Pinpoint the cell where the given text exists, returning its [x, y] midpoint coordinate. 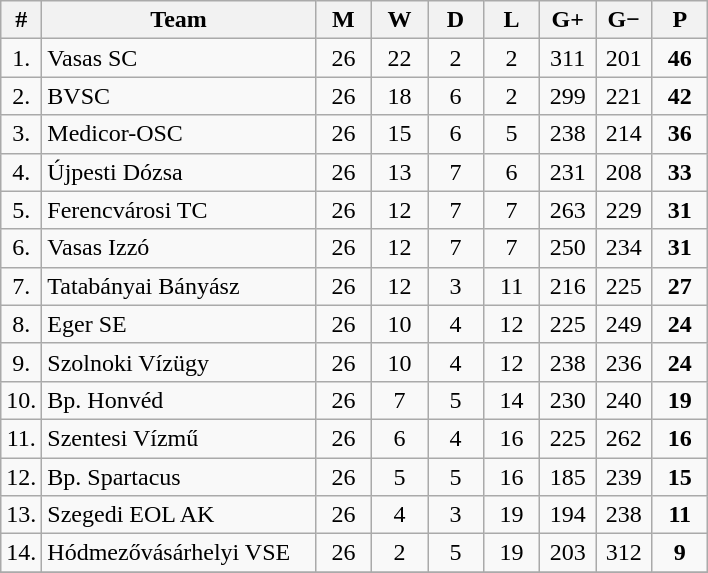
11. [22, 438]
12. [22, 477]
36 [680, 134]
Tatabányai Bányász [179, 286]
312 [624, 553]
231 [568, 172]
250 [568, 248]
5. [22, 210]
Bp. Honvéd [179, 400]
230 [568, 400]
1. [22, 58]
D [456, 20]
4. [22, 172]
262 [624, 438]
239 [624, 477]
22 [399, 58]
46 [680, 58]
14. [22, 553]
Hódmezővásárhelyi VSE [179, 553]
Team [179, 20]
203 [568, 553]
L [512, 20]
185 [568, 477]
Vasas Izzó [179, 248]
214 [624, 134]
27 [680, 286]
221 [624, 96]
8. [22, 324]
299 [568, 96]
33 [680, 172]
9. [22, 362]
Ferencvárosi TC [179, 210]
Vasas SC [179, 58]
234 [624, 248]
240 [624, 400]
BVSC [179, 96]
Eger SE [179, 324]
3. [22, 134]
Bp. Spartacus [179, 477]
201 [624, 58]
G− [624, 20]
13 [399, 172]
Szentesi Vízmű [179, 438]
13. [22, 515]
216 [568, 286]
311 [568, 58]
Medicor-OSC [179, 134]
9 [680, 553]
14 [512, 400]
# [22, 20]
2. [22, 96]
10. [22, 400]
263 [568, 210]
6. [22, 248]
236 [624, 362]
18 [399, 96]
208 [624, 172]
W [399, 20]
42 [680, 96]
249 [624, 324]
7. [22, 286]
194 [568, 515]
Újpesti Dózsa [179, 172]
Szegedi EOL AK [179, 515]
229 [624, 210]
Szolnoki Vízügy [179, 362]
G+ [568, 20]
P [680, 20]
M [343, 20]
